Determine the [X, Y] coordinate at the center of the cell enclosing the given text.  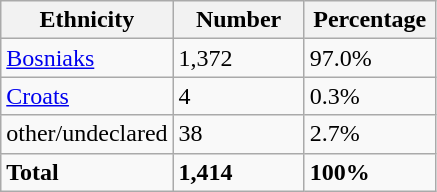
0.3% [370, 96]
97.0% [370, 58]
Croats [87, 96]
Percentage [370, 20]
2.7% [370, 134]
4 [238, 96]
Ethnicity [87, 20]
1,414 [238, 172]
other/undeclared [87, 134]
38 [238, 134]
Bosniaks [87, 58]
1,372 [238, 58]
Number [238, 20]
100% [370, 172]
Total [87, 172]
